Search for the cell housing the specified text and yield its (x, y) center coordinate. 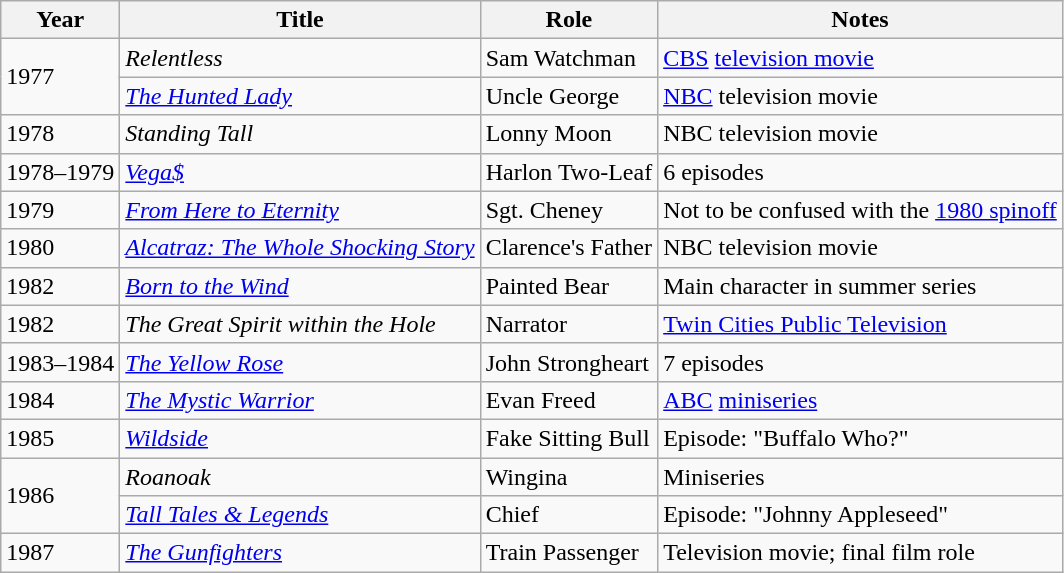
Standing Tall (300, 134)
ABC miniseries (860, 400)
Title (300, 20)
Narrator (569, 324)
Twin Cities Public Television (860, 324)
1980 (60, 248)
1978–1979 (60, 172)
The Gunfighters (300, 553)
Chief (569, 515)
1984 (60, 400)
Clarence's Father (569, 248)
Born to the Wind (300, 286)
Wingina (569, 477)
Television movie; final film role (860, 553)
Evan Freed (569, 400)
The Yellow Rose (300, 362)
Roanoak (300, 477)
Harlon Two-Leaf (569, 172)
Alcatraz: The Whole Shocking Story (300, 248)
Tall Tales & Legends (300, 515)
Episode: "Johnny Appleseed" (860, 515)
From Here to Eternity (300, 210)
Notes (860, 20)
Lonny Moon (569, 134)
Miniseries (860, 477)
Sgt. Cheney (569, 210)
John Strongheart (569, 362)
1983–1984 (60, 362)
The Great Spirit within the Hole (300, 324)
Sam Watchman (569, 58)
The Hunted Lady (300, 96)
1979 (60, 210)
Painted Bear (569, 286)
1977 (60, 77)
6 episodes (860, 172)
Relentless (300, 58)
Vega$ (300, 172)
1985 (60, 438)
1987 (60, 553)
CBS television movie (860, 58)
Uncle George (569, 96)
7 episodes (860, 362)
Episode: "Buffalo Who?" (860, 438)
The Mystic Warrior (300, 400)
Train Passenger (569, 553)
1986 (60, 496)
Year (60, 20)
Wildside (300, 438)
Main character in summer series (860, 286)
Role (569, 20)
Fake Sitting Bull (569, 438)
Not to be confused with the 1980 spinoff (860, 210)
1978 (60, 134)
